Capture the cell that displays the provided text and extract its (X, Y) central coordinate. 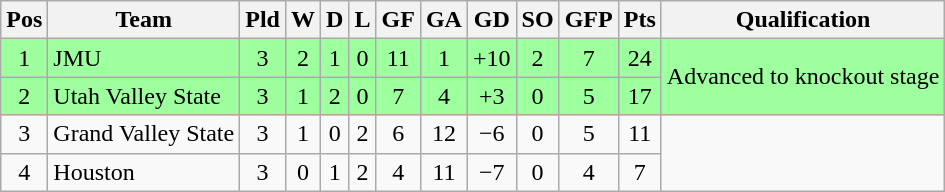
SO (538, 20)
Pos (24, 20)
−6 (492, 134)
−7 (492, 172)
24 (640, 58)
Pld (263, 20)
Utah Valley State (144, 96)
+3 (492, 96)
Qualification (803, 20)
Houston (144, 172)
6 (398, 134)
D (335, 20)
JMU (144, 58)
+10 (492, 58)
Grand Valley State (144, 134)
GD (492, 20)
GF (398, 20)
W (302, 20)
L (362, 20)
12 (444, 134)
Pts (640, 20)
17 (640, 96)
GA (444, 20)
Team (144, 20)
Advanced to knockout stage (803, 77)
GFP (588, 20)
